Identify which cell holds the provided text, then report its (X, Y) central coordinate. 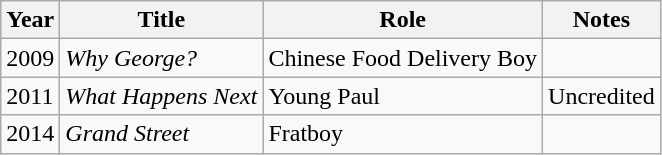
Chinese Food Delivery Boy (403, 58)
Grand Street (162, 134)
Fratboy (403, 134)
What Happens Next (162, 96)
2011 (30, 96)
2014 (30, 134)
2009 (30, 58)
Why George? (162, 58)
Title (162, 20)
Notes (602, 20)
Year (30, 20)
Role (403, 20)
Uncredited (602, 96)
Young Paul (403, 96)
